For the text-containing cell, return its midpoint in (X, Y) coordinate format. 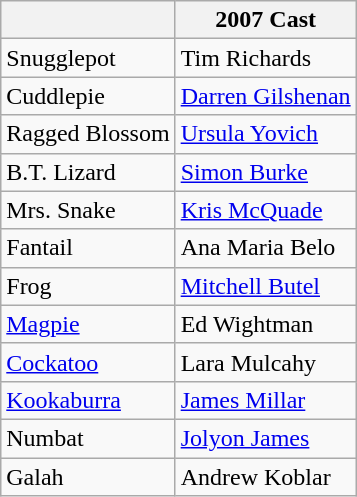
2007 Cast (266, 20)
Ed Wightman (266, 324)
Ragged Blossom (88, 134)
Cockatoo (88, 362)
Snugglepot (88, 58)
Numbat (88, 438)
Cuddlepie (88, 96)
Fantail (88, 248)
Kookaburra (88, 400)
Lara Mulcahy (266, 362)
Mitchell Butel (266, 286)
B.T. Lizard (88, 172)
Galah (88, 477)
Simon Burke (266, 172)
Magpie (88, 324)
Ana Maria Belo (266, 248)
Ursula Yovich (266, 134)
James Millar (266, 400)
Tim Richards (266, 58)
Andrew Koblar (266, 477)
Darren Gilshenan (266, 96)
Mrs. Snake (88, 210)
Frog (88, 286)
Kris McQuade (266, 210)
Jolyon James (266, 438)
